Search for the cell housing the specified text and yield its (X, Y) center coordinate. 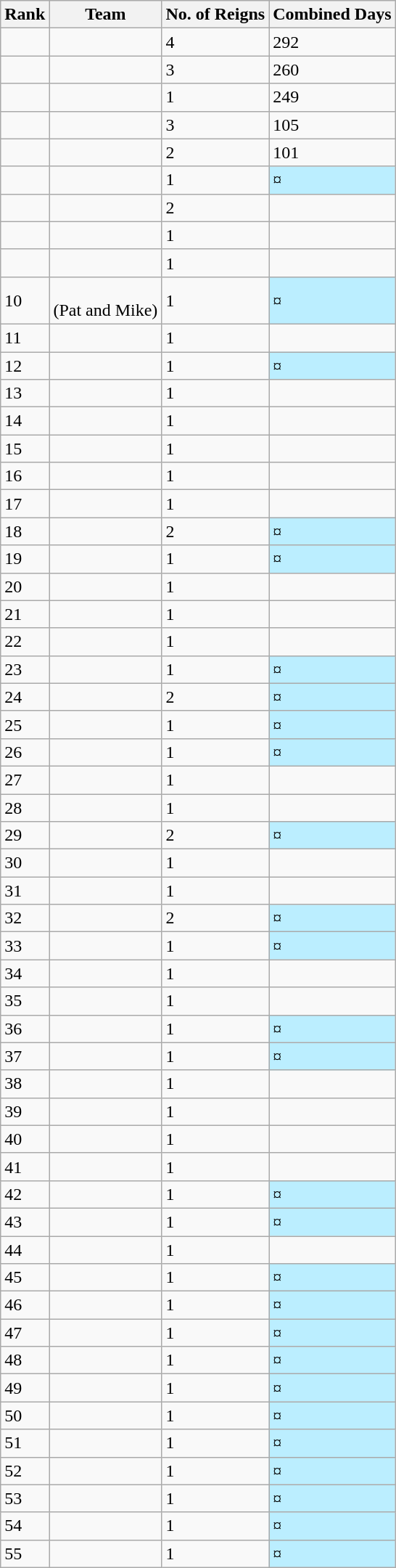
No. of Reigns (215, 15)
105 (332, 125)
51 (25, 1443)
49 (25, 1388)
26 (25, 752)
19 (25, 559)
50 (25, 1416)
18 (25, 531)
54 (25, 1526)
20 (25, 587)
260 (332, 70)
Team (106, 15)
27 (25, 780)
21 (25, 614)
28 (25, 808)
52 (25, 1471)
47 (25, 1333)
101 (332, 152)
12 (25, 365)
4 (215, 42)
36 (25, 1029)
15 (25, 449)
55 (25, 1553)
53 (25, 1498)
46 (25, 1305)
38 (25, 1084)
44 (25, 1249)
249 (332, 97)
31 (25, 891)
Rank (25, 15)
43 (25, 1222)
292 (332, 42)
13 (25, 393)
41 (25, 1167)
23 (25, 669)
32 (25, 918)
22 (25, 642)
10 (25, 301)
25 (25, 724)
35 (25, 1001)
40 (25, 1139)
Combined Days (332, 15)
29 (25, 836)
42 (25, 1194)
11 (25, 338)
14 (25, 421)
34 (25, 973)
39 (25, 1111)
30 (25, 863)
16 (25, 476)
45 (25, 1278)
17 (25, 504)
(Pat and Mike) (106, 301)
48 (25, 1360)
37 (25, 1056)
33 (25, 946)
24 (25, 697)
